Provide the [x, y] coordinate of the cell's center where the given text is located.  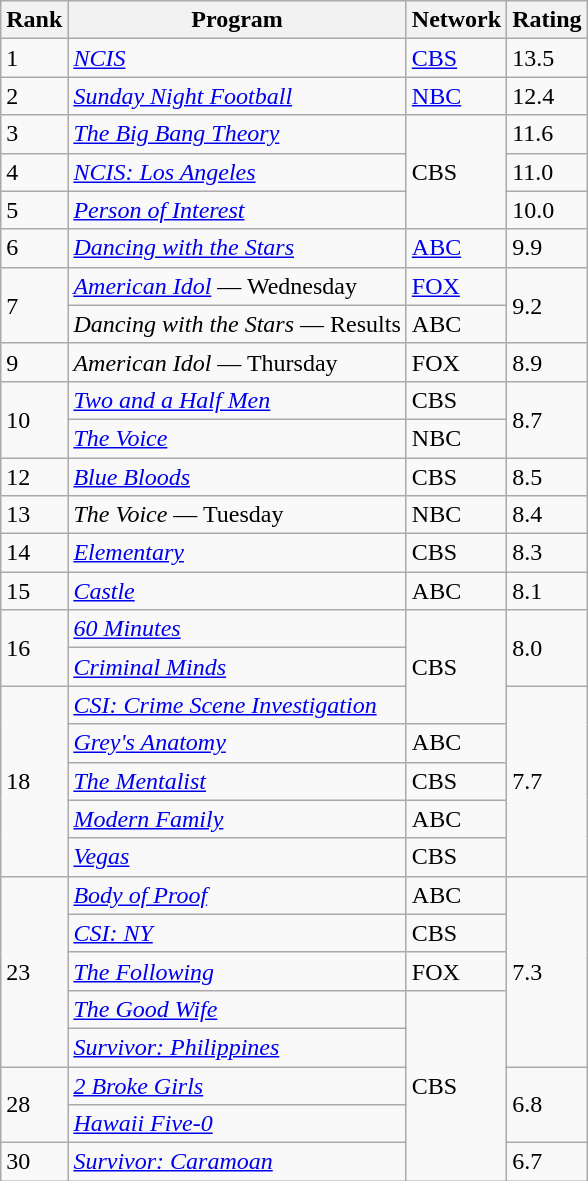
12 [34, 477]
Elementary [237, 553]
11.0 [547, 172]
30 [34, 1162]
The Voice — Tuesday [237, 515]
7.3 [547, 971]
NCIS [237, 58]
Castle [237, 591]
The Mentalist [237, 781]
7.7 [547, 781]
12.4 [547, 96]
15 [34, 591]
6.8 [547, 1104]
Person of Interest [237, 210]
Rating [547, 20]
Blue Bloods [237, 477]
60 Minutes [237, 629]
2 [34, 96]
Rank [34, 20]
Body of Proof [237, 895]
6.7 [547, 1162]
Vegas [237, 857]
8.4 [547, 515]
23 [34, 971]
11.6 [547, 134]
4 [34, 172]
28 [34, 1104]
10.0 [547, 210]
The Good Wife [237, 1009]
8.5 [547, 477]
Sunday Night Football [237, 96]
5 [34, 210]
8.0 [547, 648]
13 [34, 515]
10 [34, 419]
8.3 [547, 553]
The Following [237, 971]
8.7 [547, 419]
Survivor: Philippines [237, 1047]
14 [34, 553]
13.5 [547, 58]
Network [456, 20]
3 [34, 134]
American Idol — Wednesday [237, 286]
9 [34, 362]
9.9 [547, 248]
8.9 [547, 362]
1 [34, 58]
Grey's Anatomy [237, 743]
18 [34, 781]
Criminal Minds [237, 667]
Dancing with the Stars [237, 248]
The Big Bang Theory [237, 134]
6 [34, 248]
CSI: NY [237, 933]
16 [34, 648]
2 Broke Girls [237, 1085]
Hawaii Five-0 [237, 1124]
The Voice [237, 438]
CSI: Crime Scene Investigation [237, 705]
Modern Family [237, 819]
Program [237, 20]
Survivor: Caramoan [237, 1162]
7 [34, 305]
NCIS: Los Angeles [237, 172]
8.1 [547, 591]
Dancing with the Stars — Results [237, 324]
American Idol — Thursday [237, 362]
Two and a Half Men [237, 400]
9.2 [547, 305]
